Search for the cell housing the specified text and yield its (X, Y) center coordinate. 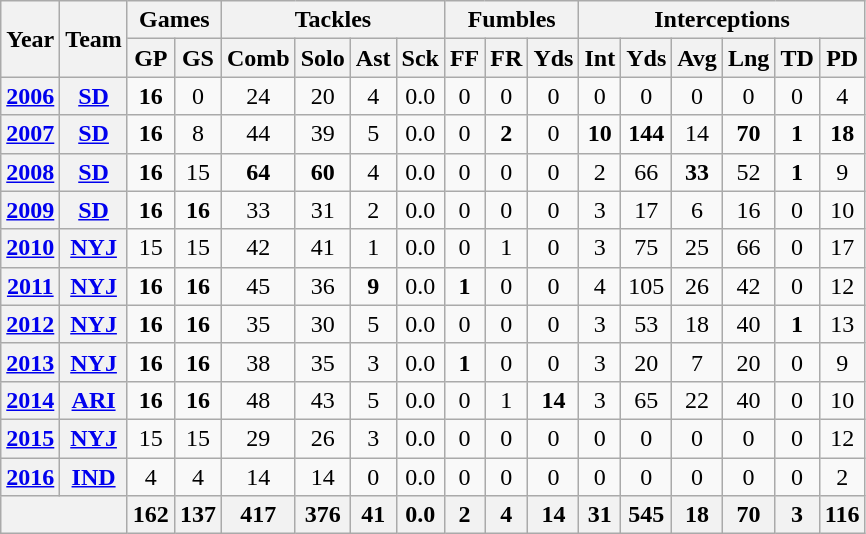
Games (174, 20)
137 (198, 515)
Fumbles (512, 20)
105 (646, 286)
ARI (94, 400)
IND (94, 477)
417 (258, 515)
8 (198, 134)
2012 (30, 324)
29 (258, 438)
44 (258, 134)
116 (842, 515)
38 (258, 362)
39 (322, 134)
2016 (30, 477)
144 (646, 134)
24 (258, 96)
30 (322, 324)
64 (258, 172)
2010 (30, 248)
162 (150, 515)
PD (842, 58)
Year (30, 39)
Lng (748, 58)
48 (258, 400)
Interceptions (722, 20)
GS (198, 58)
TD (797, 58)
65 (646, 400)
545 (646, 515)
2011 (30, 286)
GP (150, 58)
Sck (420, 58)
2006 (30, 96)
Avg (698, 58)
376 (322, 515)
2015 (30, 438)
FR (506, 58)
60 (322, 172)
52 (748, 172)
2008 (30, 172)
Tackles (332, 20)
2013 (30, 362)
36 (322, 286)
Team (94, 39)
45 (258, 286)
25 (698, 248)
2007 (30, 134)
2009 (30, 210)
7 (698, 362)
53 (646, 324)
Ast (373, 58)
75 (646, 248)
Int (600, 58)
13 (842, 324)
Comb (258, 58)
6 (698, 210)
Solo (322, 58)
43 (322, 400)
22 (698, 400)
2014 (30, 400)
FF (464, 58)
